Scan for the cell matching the given text and deliver its [x, y] coordinate at center. 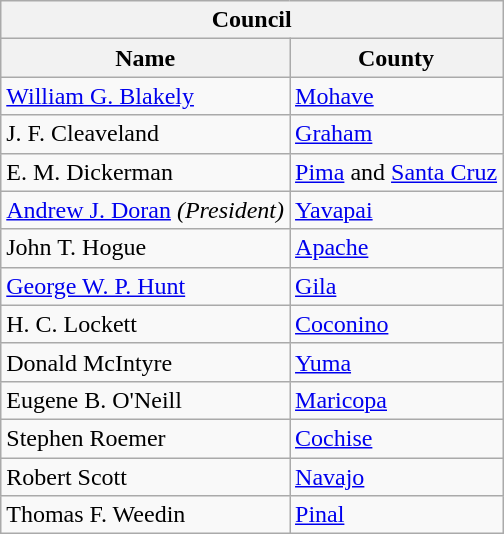
George W. P. Hunt [146, 286]
Yuma [396, 362]
Maricopa [396, 400]
Stephen Roemer [146, 438]
Graham [396, 134]
Apache [396, 248]
Gila [396, 286]
John T. Hogue [146, 248]
William G. Blakely [146, 96]
Pinal [396, 515]
J. F. Cleaveland [146, 134]
Andrew J. Doran (President) [146, 210]
Name [146, 58]
Navajo [396, 477]
Donald McIntyre [146, 362]
Pima and Santa Cruz [396, 172]
Coconino [396, 324]
H. C. Lockett [146, 324]
Robert Scott [146, 477]
Council [252, 20]
E. M. Dickerman [146, 172]
Yavapai [396, 210]
Cochise [396, 438]
Eugene B. O'Neill [146, 400]
County [396, 58]
Thomas F. Weedin [146, 515]
Mohave [396, 96]
